Locate the cell with the specified text and output its (x, y) center coordinate. 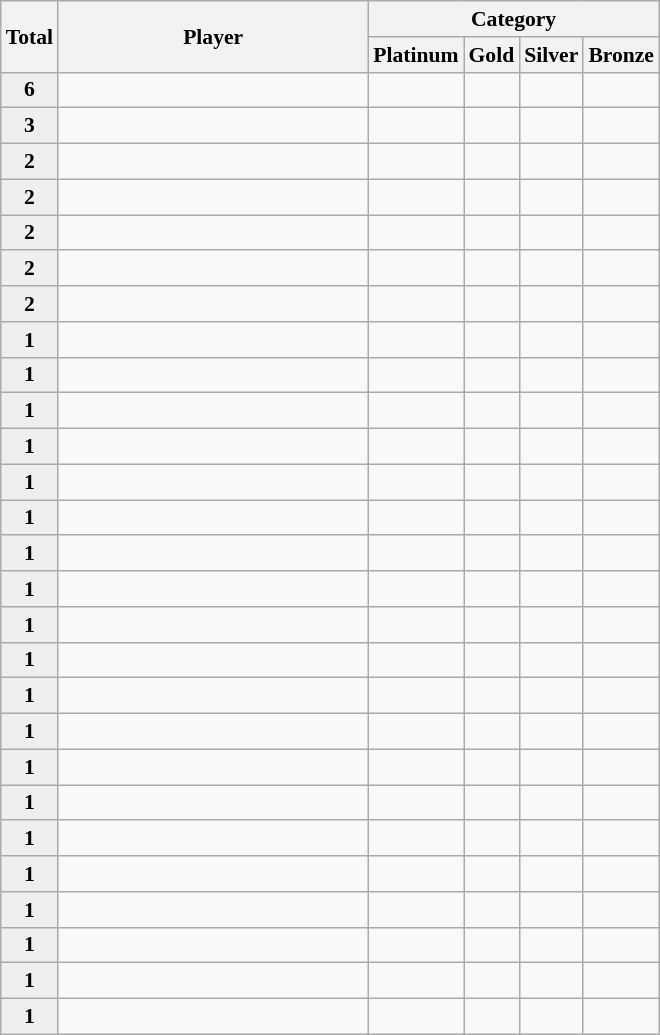
6 (30, 90)
Bronze (621, 55)
Total (30, 36)
Gold (492, 55)
Platinum (416, 55)
3 (30, 126)
Silver (551, 55)
Category (514, 19)
Player (213, 36)
